Output the (X, Y) coordinate of the center of the cell containing the given text.  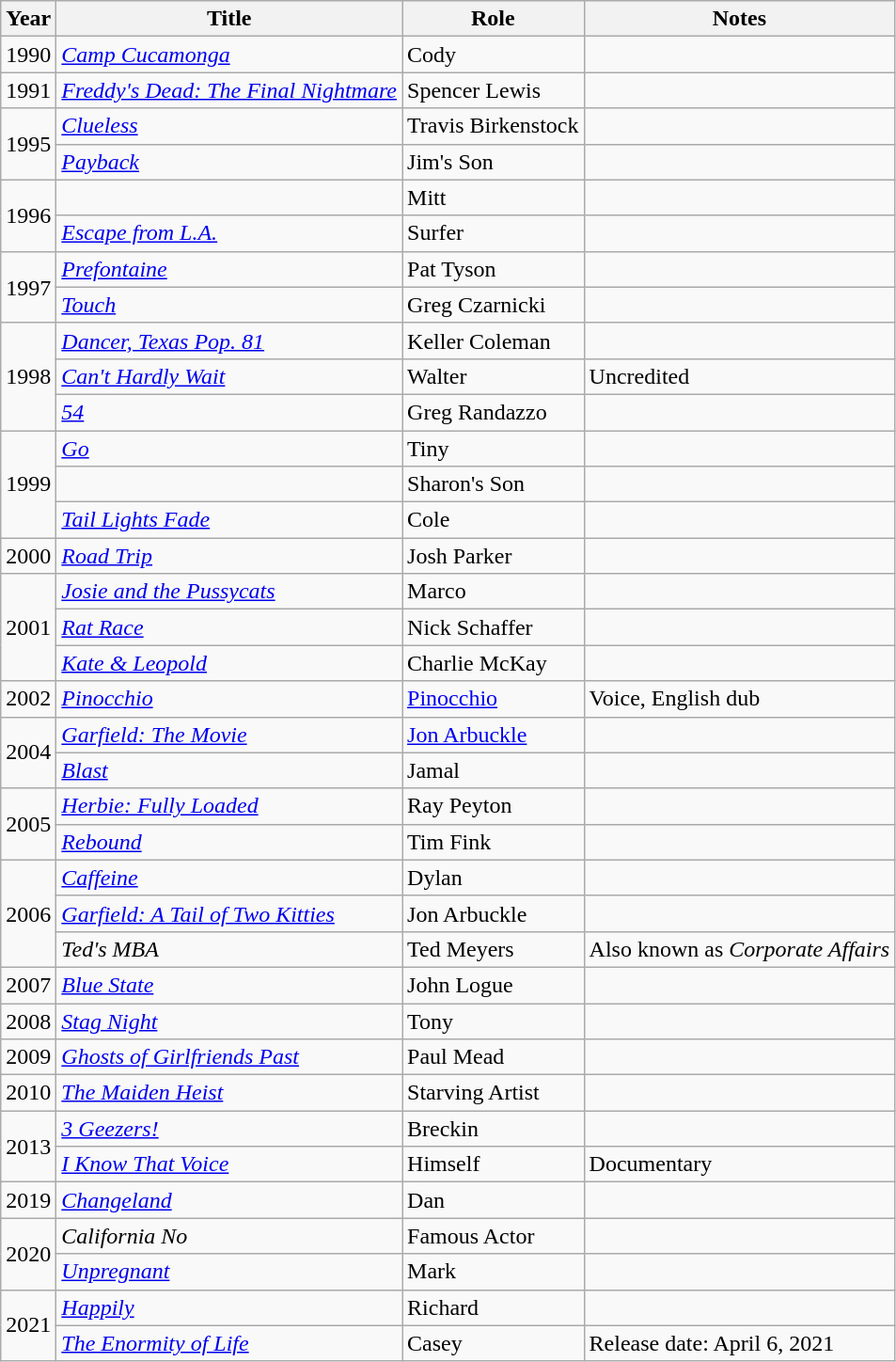
Tail Lights Fade (229, 520)
2000 (28, 556)
Cody (494, 55)
2005 (28, 824)
Breckin (494, 1129)
Spencer Lewis (494, 90)
2019 (28, 1200)
Dan (494, 1200)
Clueless (229, 126)
Rat Race (229, 627)
2013 (28, 1147)
1996 (28, 215)
Tiny (494, 449)
Surfer (494, 233)
Release date: April 6, 2021 (739, 1343)
2009 (28, 1057)
Cole (494, 520)
Garfield: The Movie (229, 735)
Can't Hardly Wait (229, 376)
Herbie: Fully Loaded (229, 806)
Garfield: A Tail of Two Kitties (229, 913)
1998 (28, 376)
Josie and the Pussycats (229, 592)
Greg Czarnicki (494, 305)
Freddy's Dead: The Final Nightmare (229, 90)
Role (494, 19)
Road Trip (229, 556)
Ted Meyers (494, 949)
Uncredited (739, 376)
Nick Schaffer (494, 627)
The Enormity of Life (229, 1343)
California No (229, 1236)
Paul Mead (494, 1057)
Kate & Leopold (229, 663)
Escape from L.A. (229, 233)
Casey (494, 1343)
Camp Cucamonga (229, 55)
The Maiden Heist (229, 1093)
Also known as Corporate Affairs (739, 949)
Ray Peyton (494, 806)
Payback (229, 162)
John Logue (494, 985)
Charlie McKay (494, 663)
2006 (28, 913)
Unpregnant (229, 1272)
Dylan (494, 878)
Jim's Son (494, 162)
Walter (494, 376)
Notes (739, 19)
Ted's MBA (229, 949)
Pat Tyson (494, 269)
2010 (28, 1093)
Stag Night (229, 1021)
54 (229, 412)
Tim Fink (494, 842)
2004 (28, 752)
Tony (494, 1021)
Blue State (229, 985)
Blast (229, 770)
Greg Randazzo (494, 412)
Rebound (229, 842)
Dancer, Texas Pop. 81 (229, 340)
Title (229, 19)
2001 (28, 627)
2008 (28, 1021)
Travis Birkenstock (494, 126)
Go (229, 449)
Starving Artist (494, 1093)
Ghosts of Girlfriends Past (229, 1057)
Caffeine (229, 878)
Richard (494, 1307)
1991 (28, 90)
Year (28, 19)
1990 (28, 55)
Josh Parker (494, 556)
Documentary (739, 1164)
1995 (28, 144)
Changeland (229, 1200)
2021 (28, 1325)
2007 (28, 985)
Touch (229, 305)
Famous Actor (494, 1236)
I Know That Voice (229, 1164)
Mark (494, 1272)
2002 (28, 699)
2020 (28, 1254)
Happily (229, 1307)
3 Geezers! (229, 1129)
Mitt (494, 198)
Prefontaine (229, 269)
Himself (494, 1164)
Sharon's Son (494, 484)
1997 (28, 287)
1999 (28, 484)
Voice, English dub (739, 699)
Marco (494, 592)
Jamal (494, 770)
Keller Coleman (494, 340)
